Determine the [X, Y] coordinate at the center of the cell enclosing the given text.  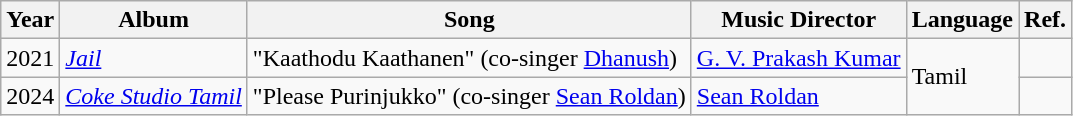
Jail [154, 58]
2024 [30, 96]
Year [30, 20]
Music Director [798, 20]
Sean Roldan [798, 96]
"Please Purinjukko" (co-singer Sean Roldan) [469, 96]
"Kaathodu Kaathanen" (co-singer Dhanush) [469, 58]
Ref. [1046, 20]
2021 [30, 58]
Album [154, 20]
G. V. Prakash Kumar [798, 58]
Coke Studio Tamil [154, 96]
Tamil [962, 77]
Language [962, 20]
Song [469, 20]
